Return the (X, Y) coordinate for the center point of the cell that contains the specified text.  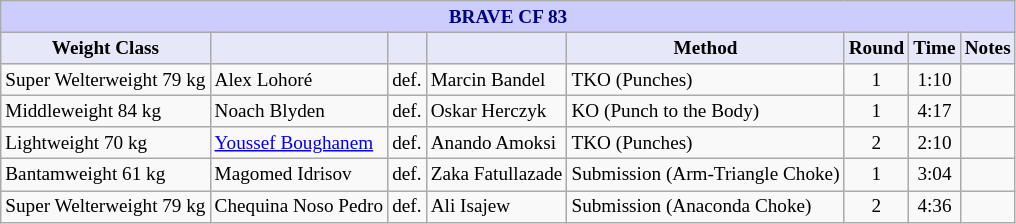
Round (876, 48)
Zaka Fatullazade (496, 175)
KO (Punch to the Body) (706, 111)
Lightweight 70 kg (106, 143)
Noach Blyden (299, 111)
Ali Isajew (496, 206)
Weight Class (106, 48)
Submission (Anaconda Choke) (706, 206)
Submission (Arm-Triangle Choke) (706, 175)
1:10 (934, 80)
Time (934, 48)
Youssef Boughanem (299, 143)
BRAVE CF 83 (508, 17)
Anando Amoksi (496, 143)
Middleweight 84 kg (106, 111)
3:04 (934, 175)
Chequina Noso Pedro (299, 206)
Bantamweight 61 kg (106, 175)
Marcin Bandel (496, 80)
Oskar Herczyk (496, 111)
4:17 (934, 111)
Magomed Idrisov (299, 175)
Alex Lohoré (299, 80)
Method (706, 48)
4:36 (934, 206)
2:10 (934, 143)
Notes (988, 48)
